Capture the cell that displays the provided text and extract its (x, y) central coordinate. 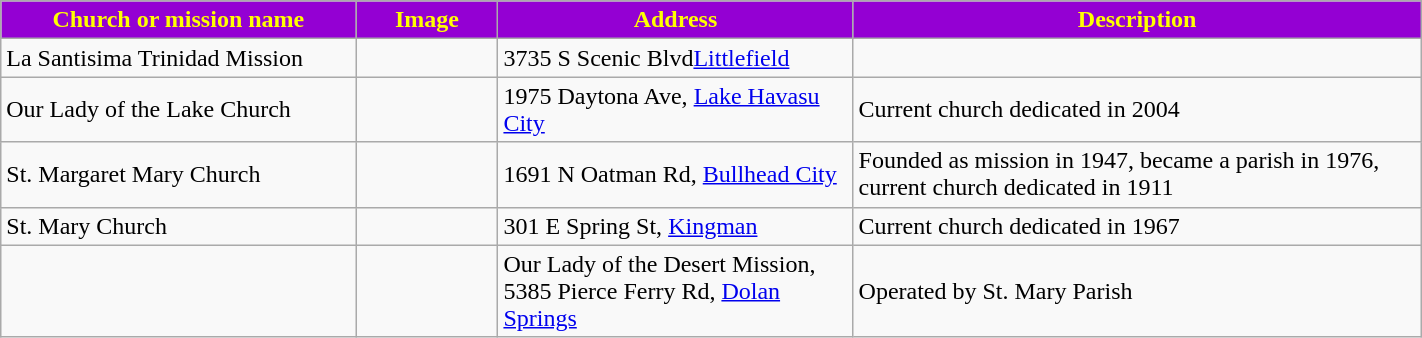
301 E Spring St, Kingman (676, 226)
1975 Daytona Ave, Lake Havasu City (676, 110)
3735 S Scenic BlvdLittlefield (676, 58)
Church or mission name (178, 20)
Current church dedicated in 1967 (1137, 226)
Operated by St. Mary Parish (1137, 291)
Founded as mission in 1947, became a parish in 1976, current church dedicated in 1911 (1137, 174)
Our Lady of the Lake Church (178, 110)
Current church dedicated in 2004 (1137, 110)
Image (427, 20)
St. Margaret Mary Church (178, 174)
Description (1137, 20)
St. Mary Church (178, 226)
La Santisima Trinidad Mission (178, 58)
Our Lady of the Desert Mission, 5385 Pierce Ferry Rd, Dolan Springs (676, 291)
Address (676, 20)
1691 N Oatman Rd, Bullhead City (676, 174)
